Find where the given text appears and provide that cell's center as (x, y) coordinate. 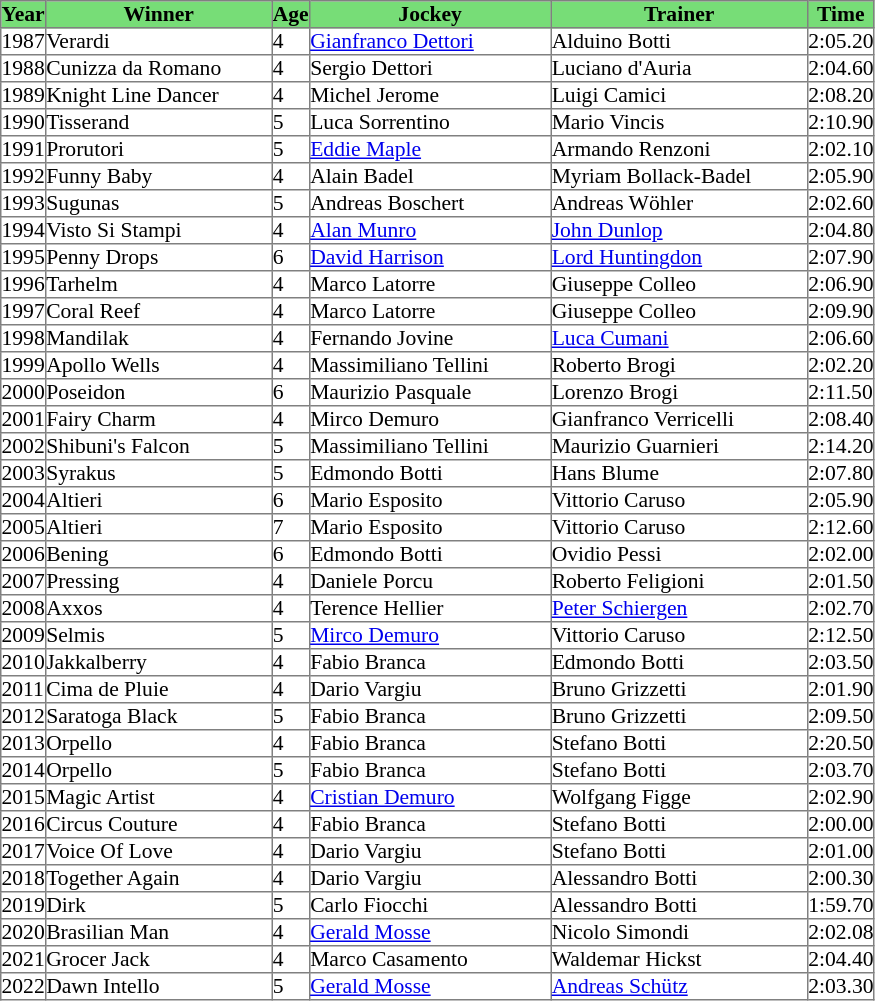
Verardi (158, 42)
Circus Couture (158, 824)
Syrakus (158, 474)
2:04.80 (840, 230)
Marco Casamento (430, 960)
1992 (24, 176)
2:00.00 (840, 824)
2007 (24, 582)
2004 (24, 500)
2:04.40 (840, 960)
2:05.20 (840, 42)
2012 (24, 716)
2:14.20 (840, 446)
7 (290, 528)
2:02.70 (840, 608)
1996 (24, 284)
1999 (24, 366)
Nicolo Simondi (679, 932)
1987 (24, 42)
Knight Line Dancer (158, 96)
2011 (24, 690)
2:08.40 (840, 420)
1:59.70 (840, 906)
Jakkalberry (158, 662)
2010 (24, 662)
Apollo Wells (158, 366)
Carlo Fiocchi (430, 906)
1998 (24, 338)
Andreas Boschert (430, 204)
Funny Baby (158, 176)
Gianfranco Verricelli (679, 420)
2014 (24, 770)
Prorutori (158, 150)
1991 (24, 150)
2017 (24, 852)
2:11.50 (840, 392)
2015 (24, 798)
2:20.50 (840, 744)
2016 (24, 824)
John Dunlop (679, 230)
2003 (24, 474)
Luca Cumani (679, 338)
2018 (24, 878)
2:06.60 (840, 338)
Daniele Porcu (430, 582)
2:04.60 (840, 68)
2009 (24, 636)
Age (290, 14)
Gianfranco Dettori (430, 42)
2:01.00 (840, 852)
Sergio Dettori (430, 68)
Ovidio Pessi (679, 554)
Visto Si Stampi (158, 230)
2:07.90 (840, 258)
Dawn Intello (158, 986)
Bening (158, 554)
2:03.70 (840, 770)
2001 (24, 420)
Luciano d'Auria (679, 68)
Shibuni's Falcon (158, 446)
Axxos (158, 608)
Coral Reef (158, 312)
2005 (24, 528)
1988 (24, 68)
Trainer (679, 14)
Penny Drops (158, 258)
Mario Vincis (679, 122)
Myriam Bollack-Badel (679, 176)
Time (840, 14)
Cunizza da Romano (158, 68)
2:10.90 (840, 122)
2:08.20 (840, 96)
Armando Renzoni (679, 150)
Fairy Charm (158, 420)
Cima de Pluie (158, 690)
Fernando Jovine (430, 338)
Magic Artist (158, 798)
2020 (24, 932)
2022 (24, 986)
2:09.50 (840, 716)
1993 (24, 204)
Winner (158, 14)
2008 (24, 608)
Tarhelm (158, 284)
2:06.90 (840, 284)
2:09.90 (840, 312)
Roberto Feligioni (679, 582)
2:03.50 (840, 662)
1997 (24, 312)
Dirk (158, 906)
1990 (24, 122)
Hans Blume (679, 474)
Tisserand (158, 122)
2:12.60 (840, 528)
2:02.08 (840, 932)
2013 (24, 744)
Grocer Jack (158, 960)
2002 (24, 446)
Pressing (158, 582)
Poseidon (158, 392)
Andreas Wöhler (679, 204)
Cristian Demuro (430, 798)
Lord Huntingdon (679, 258)
2:01.50 (840, 582)
2:02.90 (840, 798)
Wolfgang Figge (679, 798)
Brasilian Man (158, 932)
David Harrison (430, 258)
Waldemar Hickst (679, 960)
Alain Badel (430, 176)
Jockey (430, 14)
2019 (24, 906)
1989 (24, 96)
Andreas Schütz (679, 986)
Lorenzo Brogi (679, 392)
2:01.90 (840, 690)
2000 (24, 392)
Eddie Maple (430, 150)
Year (24, 14)
2:12.50 (840, 636)
Saratoga Black (158, 716)
2:03.30 (840, 986)
1995 (24, 258)
Together Again (158, 878)
Michel Jerome (430, 96)
Maurizio Guarnieri (679, 446)
Mandilak (158, 338)
Alan Munro (430, 230)
2006 (24, 554)
Luigi Camici (679, 96)
Alduino Botti (679, 42)
2:02.00 (840, 554)
2021 (24, 960)
2:02.20 (840, 366)
1994 (24, 230)
2:02.10 (840, 150)
Voice Of Love (158, 852)
Sugunas (158, 204)
Selmis (158, 636)
Peter Schiergen (679, 608)
2:07.80 (840, 474)
Roberto Brogi (679, 366)
Luca Sorrentino (430, 122)
2:00.30 (840, 878)
2:02.60 (840, 204)
Maurizio Pasquale (430, 392)
Terence Hellier (430, 608)
